Return the (X, Y) coordinate for the center point of the cell that contains the specified text.  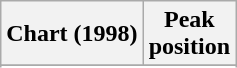
Chart (1998) (72, 34)
Peak position (189, 34)
